Search for the cell housing the specified text and yield its [X, Y] center coordinate. 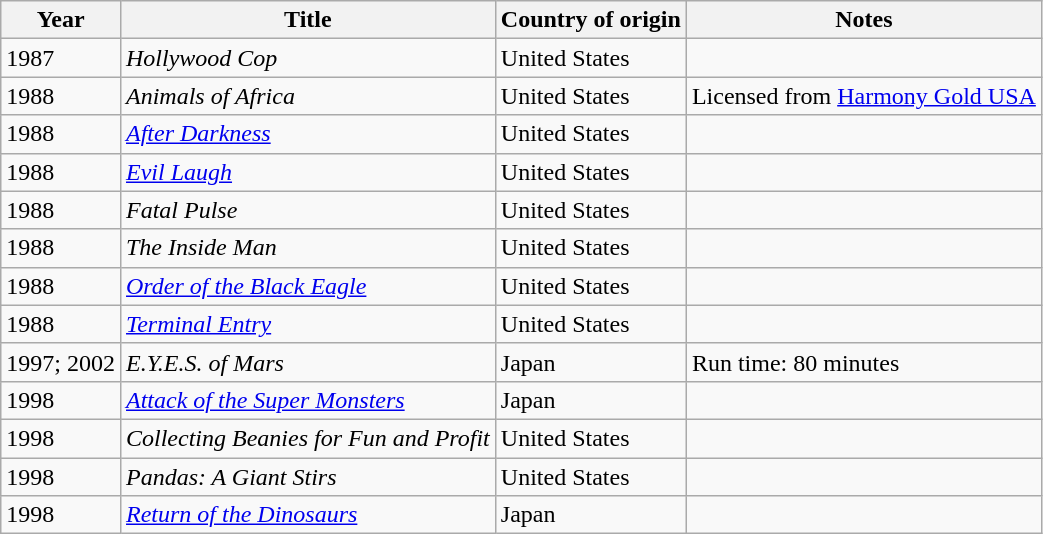
Hollywood Cop [308, 58]
Notes [864, 20]
E.Y.E.S. of Mars [308, 362]
1987 [61, 58]
Country of origin [590, 20]
The Inside Man [308, 248]
Fatal Pulse [308, 210]
After Darkness [308, 134]
1997; 2002 [61, 362]
Terminal Entry [308, 324]
Evil Laugh [308, 172]
Pandas: A Giant Stirs [308, 477]
Licensed from Harmony Gold USA [864, 96]
Year [61, 20]
Collecting Beanies for Fun and Profit [308, 438]
Attack of the Super Monsters [308, 400]
Order of the Black Eagle [308, 286]
Return of the Dinosaurs [308, 515]
Animals of Africa [308, 96]
Title [308, 20]
Run time: 80 minutes [864, 362]
